Scan for the cell matching the given text and deliver its [X, Y] coordinate at center. 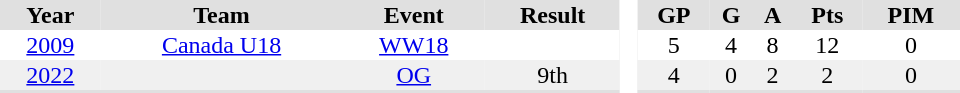
OG [414, 75]
WW18 [414, 45]
PIM [911, 15]
8 [773, 45]
A [773, 15]
Event [414, 15]
GP [674, 15]
5 [674, 45]
2009 [50, 45]
9th [552, 75]
Pts [828, 15]
Result [552, 15]
2022 [50, 75]
12 [828, 45]
G [732, 15]
Canada U18 [222, 45]
Team [222, 15]
Year [50, 15]
